Determine the [X, Y] coordinate at the center of the cell enclosing the given text.  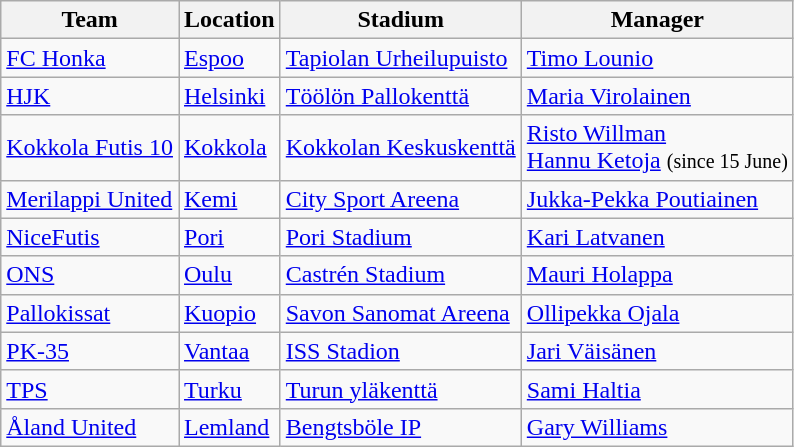
Pori [229, 237]
Stadium [400, 20]
Kokkola Futis 10 [90, 148]
Gary Williams [657, 427]
Töölön Pallokenttä [400, 96]
Turku [229, 389]
Savon Sanomat Areena [400, 313]
City Sport Areena [400, 199]
Sami Haltia [657, 389]
Vantaa [229, 351]
Kari Latvanen [657, 237]
NiceFutis [90, 237]
HJK [90, 96]
Castrén Stadium [400, 275]
Pori Stadium [400, 237]
FC Honka [90, 58]
Oulu [229, 275]
Kemi [229, 199]
Tapiolan Urheilupuisto [400, 58]
Kokkolan Keskuskenttä [400, 148]
Team [90, 20]
Espoo [229, 58]
TPS [90, 389]
Helsinki [229, 96]
Lemland [229, 427]
Manager [657, 20]
Location [229, 20]
Pallokissat [90, 313]
ISS Stadion [400, 351]
Kuopio [229, 313]
Ollipekka Ojala [657, 313]
Jari Väisänen [657, 351]
Maria Virolainen [657, 96]
Bengtsböle IP [400, 427]
Mauri Holappa [657, 275]
Jukka-Pekka Poutiainen [657, 199]
ONS [90, 275]
Kokkola [229, 148]
Turun yläkenttä [400, 389]
Merilappi United [90, 199]
Risto Willman Hannu Ketoja (since 15 June) [657, 148]
Timo Lounio [657, 58]
Åland United [90, 427]
PK-35 [90, 351]
